Return the [x, y] coordinate for the center point of the cell that contains the specified text.  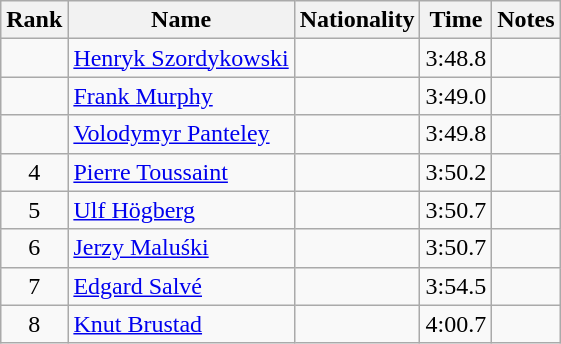
5 [34, 210]
8 [34, 324]
3:49.0 [456, 96]
7 [34, 286]
Knut Brustad [181, 324]
Jerzy Maluśki [181, 248]
Volodymyr Panteley [181, 134]
3:49.8 [456, 134]
Rank [34, 20]
Name [181, 20]
3:54.5 [456, 286]
Frank Murphy [181, 96]
3:48.8 [456, 58]
3:50.2 [456, 172]
Pierre Toussaint [181, 172]
Notes [526, 20]
Time [456, 20]
Henryk Szordykowski [181, 58]
Nationality [357, 20]
4:00.7 [456, 324]
Ulf Högberg [181, 210]
4 [34, 172]
6 [34, 248]
Edgard Salvé [181, 286]
